Detect which cell encompasses the target text, then output its [x, y] center coordinate. 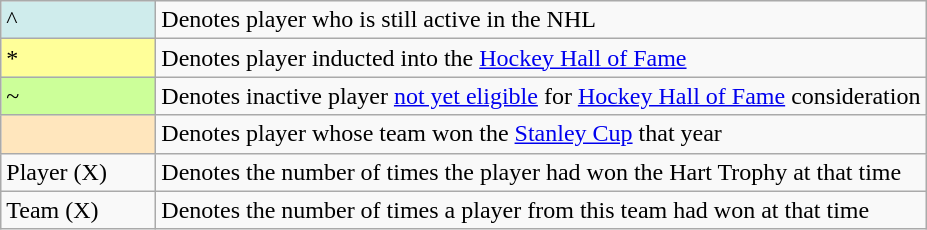
~ [78, 96]
Denotes player whose team won the Stanley Cup that year [541, 134]
Team (X) [78, 210]
Denotes inactive player not yet eligible for Hockey Hall of Fame consideration [541, 96]
Player (X) [78, 172]
* [78, 58]
Denotes player inducted into the Hockey Hall of Fame [541, 58]
^ [78, 20]
Denotes player who is still active in the NHL [541, 20]
Denotes the number of times a player from this team had won at that time [541, 210]
Denotes the number of times the player had won the Hart Trophy at that time [541, 172]
